Locate the cell with the specified text and output its [x, y] center coordinate. 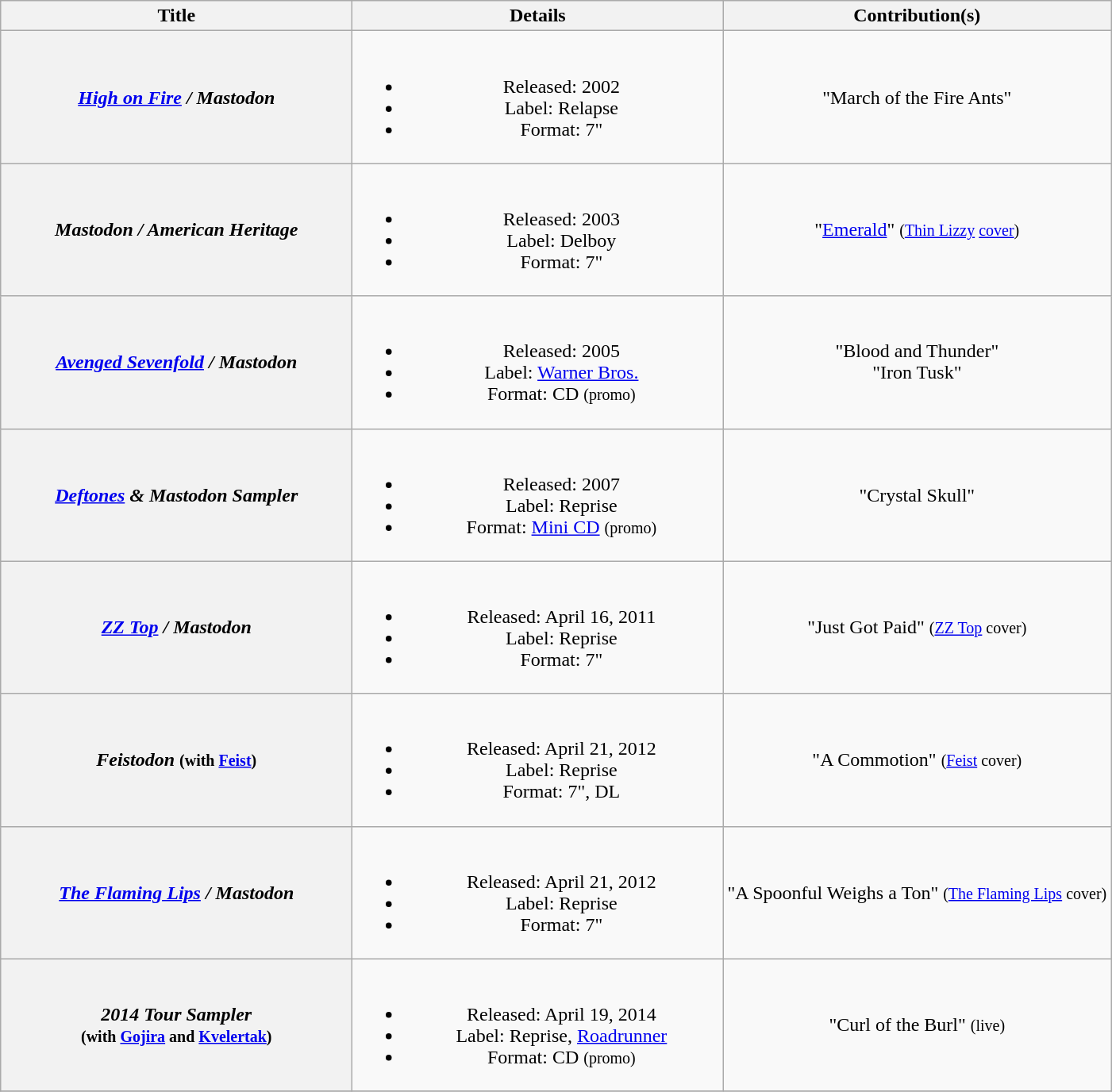
Released: 2005Label: Warner Bros.Format: CD (promo) [538, 362]
"March of the Fire Ants" [918, 97]
Released: 2002Label: RelapseFormat: 7" [538, 97]
ZZ Top / Mastodon [176, 627]
"Emerald" (Thin Lizzy cover) [918, 230]
Contribution(s) [918, 16]
The Flaming Lips / Mastodon [176, 892]
High on Fire / Mastodon [176, 97]
"Blood and Thunder""Iron Tusk" [918, 362]
"Curl of the Burl" (live) [918, 1025]
Released: 2007Label: RepriseFormat: Mini CD (promo) [538, 495]
"Crystal Skull" [918, 495]
"Just Got Paid" (ZZ Top cover) [918, 627]
Details [538, 16]
Released: April 19, 2014Label: Reprise, RoadrunnerFormat: CD (promo) [538, 1025]
Released: 2003Label: DelboyFormat: 7" [538, 230]
Mastodon / American Heritage [176, 230]
Released: April 21, 2012Label: RepriseFormat: 7", DL [538, 760]
Released: April 21, 2012Label: RepriseFormat: 7" [538, 892]
Title [176, 16]
"A Commotion" (Feist cover) [918, 760]
Deftones & Mastodon Sampler [176, 495]
Avenged Sevenfold / Mastodon [176, 362]
"A Spoonful Weighs a Ton" (The Flaming Lips cover) [918, 892]
Feistodon (with Feist) [176, 760]
Released: April 16, 2011Label: RepriseFormat: 7" [538, 627]
2014 Tour Sampler (with Gojira and Kvelertak) [176, 1025]
